Capture the cell that displays the provided text and extract its (x, y) central coordinate. 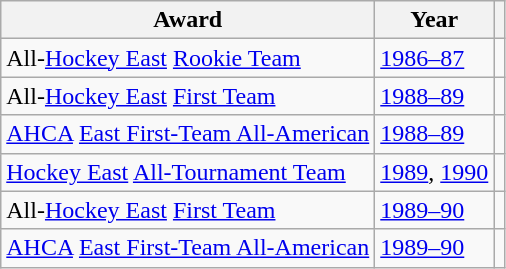
Hockey East All-Tournament Team (188, 172)
Award (188, 20)
Year (434, 20)
1989, 1990 (434, 172)
1986–87 (434, 58)
All-Hockey East Rookie Team (188, 58)
